Determine the (x, y) coordinate at the center of the cell enclosing the given text.  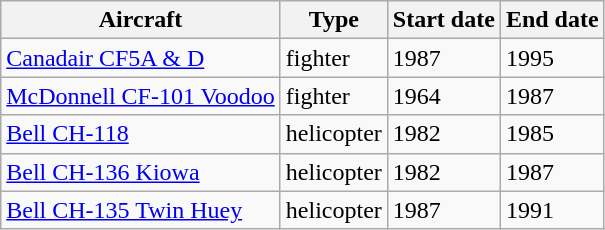
Aircraft (141, 20)
McDonnell CF-101 Voodoo (141, 96)
1991 (552, 210)
Type (334, 20)
Bell CH-136 Kiowa (141, 172)
Bell CH-118 (141, 134)
1985 (552, 134)
Canadair CF5A & D (141, 58)
1964 (444, 96)
Start date (444, 20)
End date (552, 20)
1995 (552, 58)
Bell CH-135 Twin Huey (141, 210)
